Provide the (X, Y) coordinate of the cell's center where the given text is located.  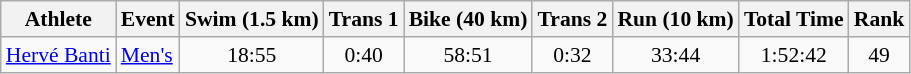
Hervé Banti (58, 55)
Bike (40 km) (468, 19)
Trans 1 (364, 19)
0:32 (572, 55)
33:44 (675, 55)
Trans 2 (572, 19)
Event (148, 19)
49 (880, 55)
Athlete (58, 19)
Rank (880, 19)
Men's (148, 55)
Total Time (794, 19)
18:55 (252, 55)
1:52:42 (794, 55)
Swim (1.5 km) (252, 19)
58:51 (468, 55)
0:40 (364, 55)
Run (10 km) (675, 19)
